Pinpoint the cell where the given text exists, returning its (x, y) midpoint coordinate. 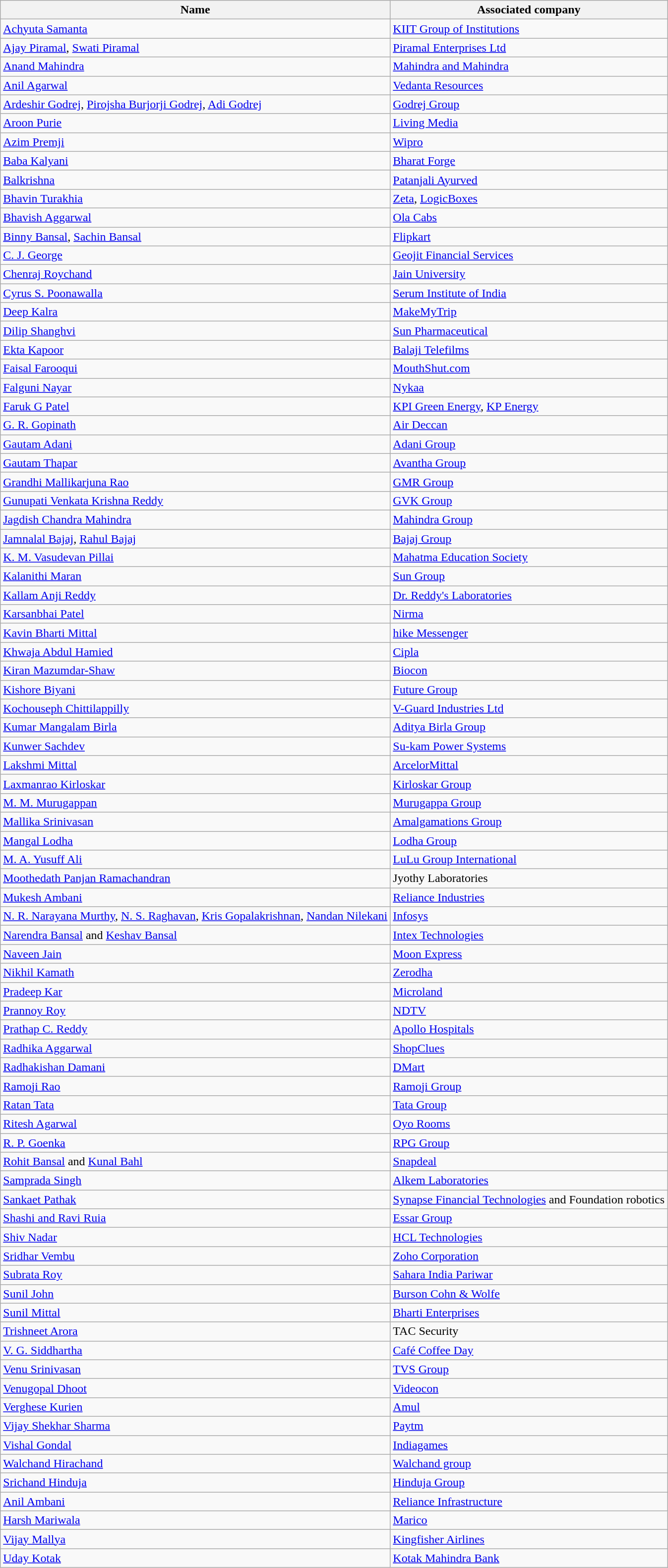
Reliance Infrastructure (529, 1502)
Anand Mahindra (195, 66)
Nirma (529, 614)
G. R. Gopinath (195, 425)
Ramoji Group (529, 1086)
Ratan Tata (195, 1105)
Gautam Thapar (195, 463)
Vijay Shekhar Sharma (195, 1426)
Snapdeal (529, 1162)
Uday Kotak (195, 1558)
Nykaa (529, 387)
Shashi and Ravi Ruia (195, 1218)
Walchand group (529, 1464)
Subrata Roy (195, 1275)
Shiv Nadar (195, 1237)
Moothedath Panjan Ramachandran (195, 878)
K. M. Vasudevan Pillai (195, 558)
Sunil John (195, 1294)
Kalanithi Maran (195, 576)
V. G. Siddhartha (195, 1350)
Radhika Aggarwal (195, 1048)
Bhavish Aggarwal (195, 217)
Mahindra Group (529, 519)
Ekta Kapoor (195, 350)
LuLu Group International (529, 860)
Walchand Hirachand (195, 1464)
Bhavin Turakhia (195, 198)
Ramoji Rao (195, 1086)
Biocon (529, 671)
Hinduja Group (529, 1483)
Alkem Laboratories (529, 1181)
Ajay Piramal, Swati Piramal (195, 48)
Lodha Group (529, 841)
Anil Agarwal (195, 85)
Dilip Shanghvi (195, 331)
ShopClues (529, 1048)
TVS Group (529, 1369)
Microland (529, 992)
Deep Kalra (195, 312)
Apollo Hospitals (529, 1029)
Kumar Mangalam Birla (195, 727)
Air Deccan (529, 425)
Chenraj Roychand (195, 274)
Kishore Biyani (195, 690)
Mahindra and Mahindra (529, 66)
Laxmanrao Kirloskar (195, 784)
Anil Ambani (195, 1502)
Zoho Corporation (529, 1256)
Kotak Mahindra Bank (529, 1558)
Intex Technologies (529, 935)
Bharti Enterprises (529, 1313)
Geojit Financial Services (529, 255)
Rohit Bansal and Kunal Bahl (195, 1162)
Jagdish Chandra Mahindra (195, 519)
GMR Group (529, 482)
Ritesh Agarwal (195, 1124)
Srichand Hinduja (195, 1483)
Zeta, LogicBoxes (529, 198)
TAC Security (529, 1331)
Narendra Bansal and Keshav Bansal (195, 935)
hike Messenger (529, 633)
Infosys (529, 916)
Lakshmi Mittal (195, 765)
Gautam Adani (195, 444)
Serum Institute of India (529, 293)
NDTV (529, 1010)
Kavin Bharti Mittal (195, 633)
Zerodha (529, 973)
Mahatma Education Society (529, 558)
Associated company (529, 10)
Trishneet Arora (195, 1331)
Living Media (529, 123)
Avantha Group (529, 463)
Amul (529, 1407)
Cyrus S. Poonawalla (195, 293)
Amalgamations Group (529, 821)
RPG Group (529, 1142)
MouthShut.com (529, 369)
Bajaj Group (529, 538)
Adani Group (529, 444)
Achyuta Samanta (195, 29)
Essar Group (529, 1218)
Bharat Forge (529, 161)
Jamnalal Bajaj, Rahul Bajaj (195, 538)
Karsanbhai Patel (195, 614)
Su-kam Power Systems (529, 746)
Sun Group (529, 576)
Dr. Reddy's Laboratories (529, 595)
Mangal Lodha (195, 841)
Harsh Mariwala (195, 1520)
Radhakishan Damani (195, 1067)
Sridhar Vembu (195, 1256)
KIIT Group of Institutions (529, 29)
Marico (529, 1520)
ArcelorMittal (529, 765)
Wipro (529, 142)
Vedanta Resources (529, 85)
Azim Premji (195, 142)
Gunupati Venkata Krishna Reddy (195, 501)
Samprada Singh (195, 1181)
Faisal Farooqui (195, 369)
Baba Kalyani (195, 161)
Sahara India Pariwar (529, 1275)
Falguni Nayar (195, 387)
N. R. Narayana Murthy, N. S. Raghavan, Kris Gopalakrishnan, Nandan Nilekani (195, 916)
Godrej Group (529, 104)
Faruk G Patel (195, 406)
V-Guard Industries Ltd (529, 708)
Mukesh Ambani (195, 897)
Naveen Jain (195, 954)
Kunwer Sachdev (195, 746)
Kallam Anji Reddy (195, 595)
Nikhil Kamath (195, 973)
Pradeep Kar (195, 992)
R. P. Goenka (195, 1142)
Cipla (529, 652)
Aditya Birla Group (529, 727)
Aroon Purie (195, 123)
Sankaet Pathak (195, 1199)
Tata Group (529, 1105)
Vishal Gondal (195, 1445)
Prannoy Roy (195, 1010)
DMart (529, 1067)
Mallika Srinivasan (195, 821)
Grandhi Mallikarjuna Rao (195, 482)
Burson Cohn & Wolfe (529, 1294)
Verghese Kurien (195, 1407)
Piramal Enterprises Ltd (529, 48)
Balkrishna (195, 180)
M. A. Yusuff Ali (195, 860)
Venu Srinivasan (195, 1369)
Reliance Industries (529, 897)
Venugopal Dhoot (195, 1388)
Kiran Mazumdar-Shaw (195, 671)
Future Group (529, 690)
Kochouseph Chittilappilly (195, 708)
Murugappa Group (529, 803)
Kirloskar Group (529, 784)
Sun Pharmaceutical (529, 331)
Prathap C. Reddy (195, 1029)
Patanjali Ayurved (529, 180)
Videocon (529, 1388)
Flipkart (529, 237)
Vijay Mallya (195, 1539)
C. J. George (195, 255)
Name (195, 10)
Oyo Rooms (529, 1124)
Jyothy Laboratories (529, 878)
Ardeshir Godrej, Pirojsha Burjorji Godrej, Adi Godrej (195, 104)
Café Coffee Day (529, 1350)
Jain University (529, 274)
Moon Express (529, 954)
GVK Group (529, 501)
Synapse Financial Technologies and Foundation robotics (529, 1199)
KPI Green Energy, KP Energy (529, 406)
M. M. Murugappan (195, 803)
Binny Bansal, Sachin Bansal (195, 237)
MakeMyTrip (529, 312)
HCL Technologies (529, 1237)
Kingfisher Airlines (529, 1539)
Ola Cabs (529, 217)
Paytm (529, 1426)
Sunil Mittal (195, 1313)
Balaji Telefilms (529, 350)
Indiagames (529, 1445)
Khwaja Abdul Hamied (195, 652)
